Search for the cell housing the specified text and yield its (x, y) center coordinate. 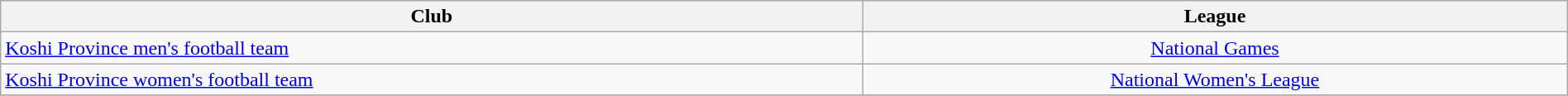
National Women's League (1216, 79)
Club (432, 17)
League (1216, 17)
Koshi Province men's football team (432, 48)
Koshi Province women's football team (432, 79)
National Games (1216, 48)
